Detect which cell encompasses the target text, then output its (x, y) center coordinate. 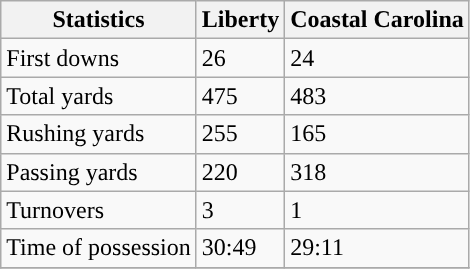
Coastal Carolina (378, 20)
Turnovers (99, 210)
26 (240, 58)
165 (378, 134)
Statistics (99, 20)
318 (378, 172)
Rushing yards (99, 134)
30:49 (240, 248)
3 (240, 210)
220 (240, 172)
475 (240, 96)
First downs (99, 58)
483 (378, 96)
Liberty (240, 20)
255 (240, 134)
1 (378, 210)
24 (378, 58)
Total yards (99, 96)
29:11 (378, 248)
Passing yards (99, 172)
Time of possession (99, 248)
